Locate the cell with the specified text and output its [x, y] center coordinate. 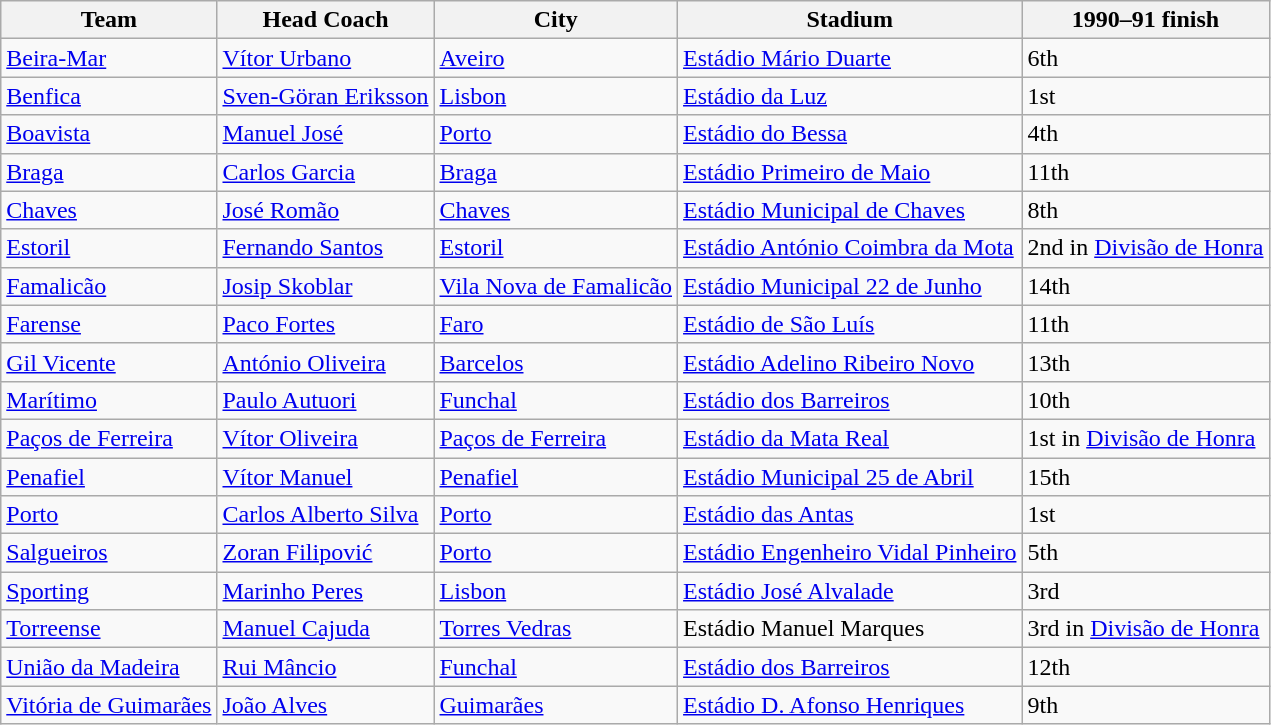
Stadium [850, 20]
Vítor Oliveira [326, 438]
1990–91 finish [1146, 20]
Torreense [109, 629]
9th [1146, 705]
João Alves [326, 705]
4th [1146, 134]
Faro [556, 324]
Torres Vedras [556, 629]
14th [1146, 286]
Estádio da Luz [850, 96]
Zoran Filipović [326, 553]
15th [1146, 477]
5th [1146, 553]
Farense [109, 324]
Estádio Municipal 22 de Junho [850, 286]
1st in Divisão de Honra [1146, 438]
Fernando Santos [326, 248]
Barcelos [556, 362]
Estádio Municipal de Chaves [850, 210]
Marinho Peres [326, 591]
8th [1146, 210]
Vítor Manuel [326, 477]
Vitória de Guimarães [109, 705]
Manuel Cajuda [326, 629]
José Romão [326, 210]
Famalicão [109, 286]
Josip Skoblar [326, 286]
Boavista [109, 134]
Estádio José Alvalade [850, 591]
City [556, 20]
10th [1146, 400]
3rd [1146, 591]
Carlos Garcia [326, 172]
Manuel José [326, 134]
Estádio Adelino Ribeiro Novo [850, 362]
Sporting [109, 591]
Guimarães [556, 705]
Gil Vicente [109, 362]
Estádio Municipal 25 de Abril [850, 477]
2nd in Divisão de Honra [1146, 248]
Estádio das Antas [850, 515]
6th [1146, 58]
Estádio de São Luís [850, 324]
António Oliveira [326, 362]
Paulo Autuori [326, 400]
Aveiro [556, 58]
12th [1146, 667]
Sven-Göran Eriksson [326, 96]
Team [109, 20]
Marítimo [109, 400]
Estádio António Coimbra da Mota [850, 248]
Salgueiros [109, 553]
Carlos Alberto Silva [326, 515]
União da Madeira [109, 667]
Vítor Urbano [326, 58]
Head Coach [326, 20]
Estádio do Bessa [850, 134]
Estádio D. Afonso Henriques [850, 705]
Beira-Mar [109, 58]
Rui Mâncio [326, 667]
Estádio Engenheiro Vidal Pinheiro [850, 553]
Estádio da Mata Real [850, 438]
13th [1146, 362]
Paco Fortes [326, 324]
Benfica [109, 96]
Vila Nova de Famalicão [556, 286]
3rd in Divisão de Honra [1146, 629]
Estádio Manuel Marques [850, 629]
Estádio Primeiro de Maio [850, 172]
Estádio Mário Duarte [850, 58]
